Return [x, y] of the center of cell containing provided text 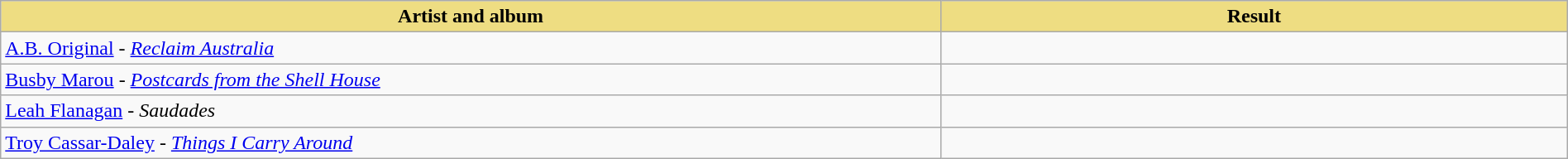
Busby Marou - Postcards from the Shell House [471, 79]
A.B. Original - Reclaim Australia [471, 48]
Artist and album [471, 17]
Leah Flanagan - Saudades [471, 111]
Result [1254, 17]
Troy Cassar-Daley - Things I Carry Around [471, 142]
